Capture the cell that displays the provided text and extract its (X, Y) central coordinate. 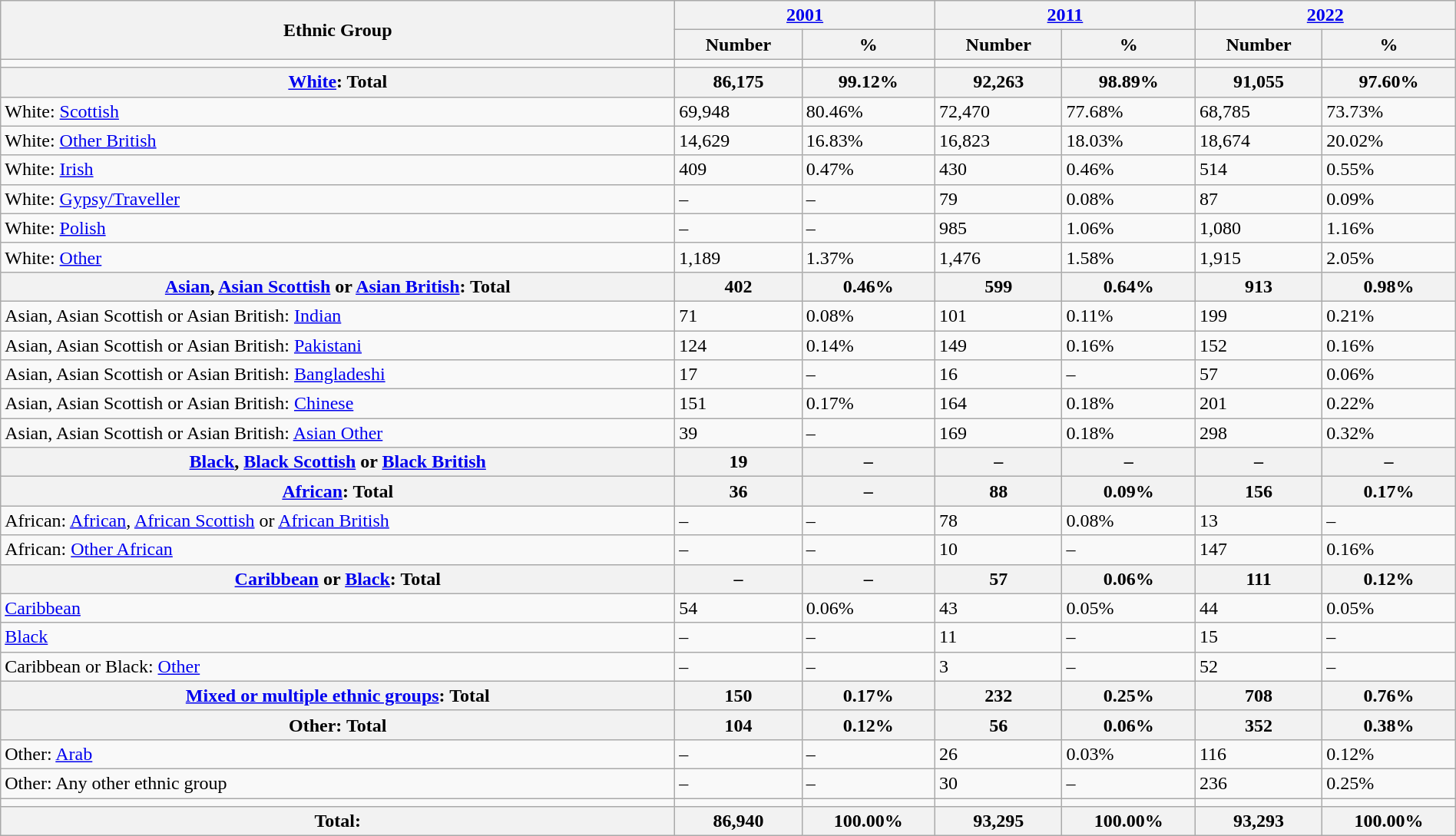
147 (1258, 550)
19 (739, 462)
39 (739, 433)
0.98% (1388, 286)
43 (998, 608)
151 (739, 404)
1.16% (1388, 228)
20.02% (1388, 140)
0.32% (1388, 433)
2022 (1325, 15)
Asian, Asian Scottish or Asian British: Asian Other (338, 433)
77.68% (1129, 111)
African: Other African (338, 550)
54 (739, 608)
Mixed or multiple ethnic groups: Total (338, 696)
0.38% (1388, 725)
71 (739, 316)
White: Scottish (338, 111)
Asian, Asian Scottish or Asian British: Pakistani (338, 345)
Other: Arab (338, 754)
80.46% (868, 111)
111 (1258, 579)
116 (1258, 754)
White: Gypsy/Traveller (338, 199)
0.55% (1388, 170)
352 (1258, 725)
708 (1258, 696)
Caribbean or Black: Other (338, 666)
10 (998, 550)
White: Total (338, 82)
87 (1258, 199)
232 (998, 696)
298 (1258, 433)
0.14% (868, 345)
26 (998, 754)
18,674 (1258, 140)
0.64% (1129, 286)
Asian, Asian Scottish or Asian British: Total (338, 286)
Asian, Asian Scottish or Asian British: Indian (338, 316)
44 (1258, 608)
18.03% (1129, 140)
0.47% (868, 170)
1,476 (998, 257)
16,823 (998, 140)
599 (998, 286)
101 (998, 316)
52 (1258, 666)
Black (338, 637)
African: African, African Scottish or African British (338, 520)
30 (998, 783)
2.05% (1388, 257)
98.89% (1129, 82)
97.60% (1388, 82)
0.22% (1388, 404)
0.11% (1129, 316)
152 (1258, 345)
124 (739, 345)
Asian, Asian Scottish or Asian British: Chinese (338, 404)
72,470 (998, 111)
169 (998, 433)
514 (1258, 170)
409 (739, 170)
White: Polish (338, 228)
93,293 (1258, 821)
68,785 (1258, 111)
14,629 (739, 140)
16 (998, 375)
11 (998, 637)
Black, Black Scottish or Black British (338, 462)
88 (998, 491)
Other: Total (338, 725)
1.37% (868, 257)
1,080 (1258, 228)
17 (739, 375)
79 (998, 199)
201 (1258, 404)
150 (739, 696)
3 (998, 666)
15 (1258, 637)
Caribbean or Black: Total (338, 579)
149 (998, 345)
99.12% (868, 82)
0.76% (1388, 696)
2001 (805, 15)
Caribbean (338, 608)
73.73% (1388, 111)
White: Other British (338, 140)
Ethnic Group (338, 30)
56 (998, 725)
Total: (338, 821)
0.21% (1388, 316)
African: Total (338, 491)
White: Irish (338, 170)
78 (998, 520)
402 (739, 286)
199 (1258, 316)
93,295 (998, 821)
156 (1258, 491)
13 (1258, 520)
104 (739, 725)
36 (739, 491)
Asian, Asian Scottish or Asian British: Bangladeshi (338, 375)
86,175 (739, 82)
236 (1258, 783)
69,948 (739, 111)
1.06% (1129, 228)
Other: Any other ethnic group (338, 783)
92,263 (998, 82)
91,055 (1258, 82)
0.03% (1129, 754)
913 (1258, 286)
16.83% (868, 140)
1,189 (739, 257)
2011 (1066, 15)
1.58% (1129, 257)
164 (998, 404)
86,940 (739, 821)
White: Other (338, 257)
1,915 (1258, 257)
430 (998, 170)
985 (998, 228)
